Locate the cell with the specified text and output its (x, y) center coordinate. 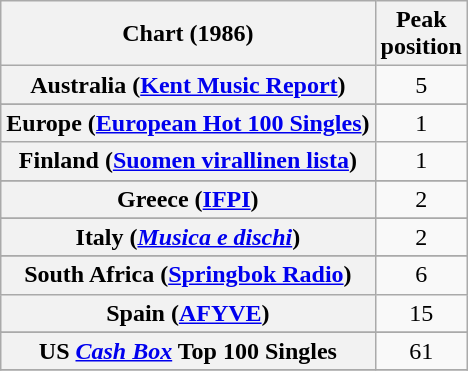
Finland (Suomen virallinen lista) (188, 161)
Europe (European Hot 100 Singles) (188, 123)
Greece (IFPI) (188, 199)
Peakposition (421, 34)
US Cash Box Top 100 Singles (188, 351)
5 (421, 85)
61 (421, 351)
Italy (Musica e dischi) (188, 237)
Australia (Kent Music Report) (188, 85)
6 (421, 275)
Spain (AFYVE) (188, 313)
15 (421, 313)
Chart (1986) (188, 34)
South Africa (Springbok Radio) (188, 275)
